Pinpoint the cell where the given text exists, returning its [x, y] midpoint coordinate. 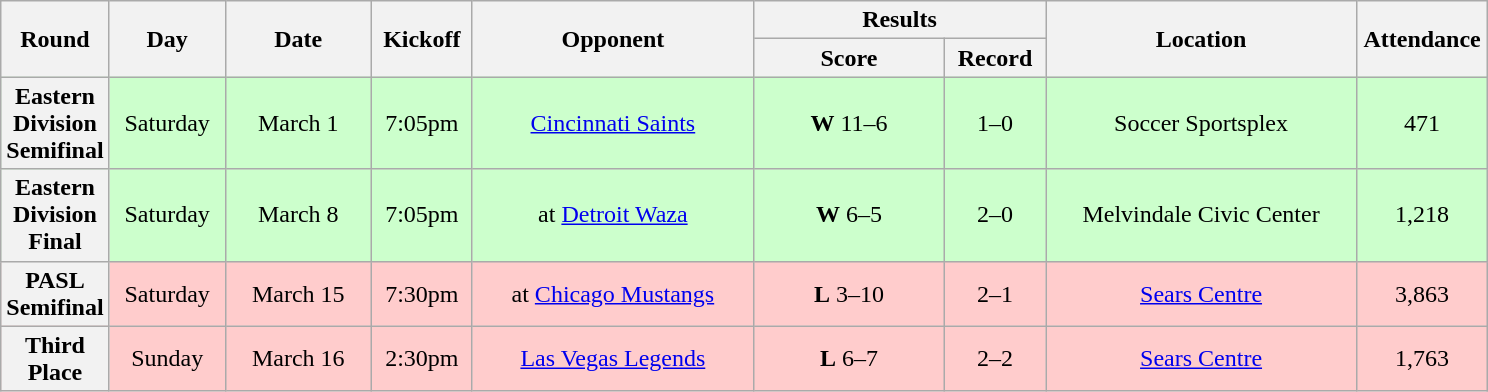
7:30pm [422, 294]
Attendance [1422, 39]
Opponent [612, 39]
2–1 [994, 294]
Results [899, 20]
Third Place [55, 358]
Score [848, 58]
March 1 [298, 123]
Record [994, 58]
Date [298, 39]
1–0 [994, 123]
at Detroit Waza [612, 215]
Round [55, 39]
2–2 [994, 358]
Location [1202, 39]
2:30pm [422, 358]
2–0 [994, 215]
Eastern Division Semifinal [55, 123]
1,763 [1422, 358]
Sunday [167, 358]
at Chicago Mustangs [612, 294]
Las Vegas Legends [612, 358]
March 15 [298, 294]
Cincinnati Saints [612, 123]
L 6–7 [848, 358]
Soccer Sportsplex [1202, 123]
March 8 [298, 215]
Melvindale Civic Center [1202, 215]
Day [167, 39]
Eastern Division Final [55, 215]
W 6–5 [848, 215]
L 3–10 [848, 294]
471 [1422, 123]
W 11–6 [848, 123]
3,863 [1422, 294]
PASL Semifinal [55, 294]
Kickoff [422, 39]
1,218 [1422, 215]
March 16 [298, 358]
